Extract the (X, Y) coordinate from the center of the cell holding the provided text.  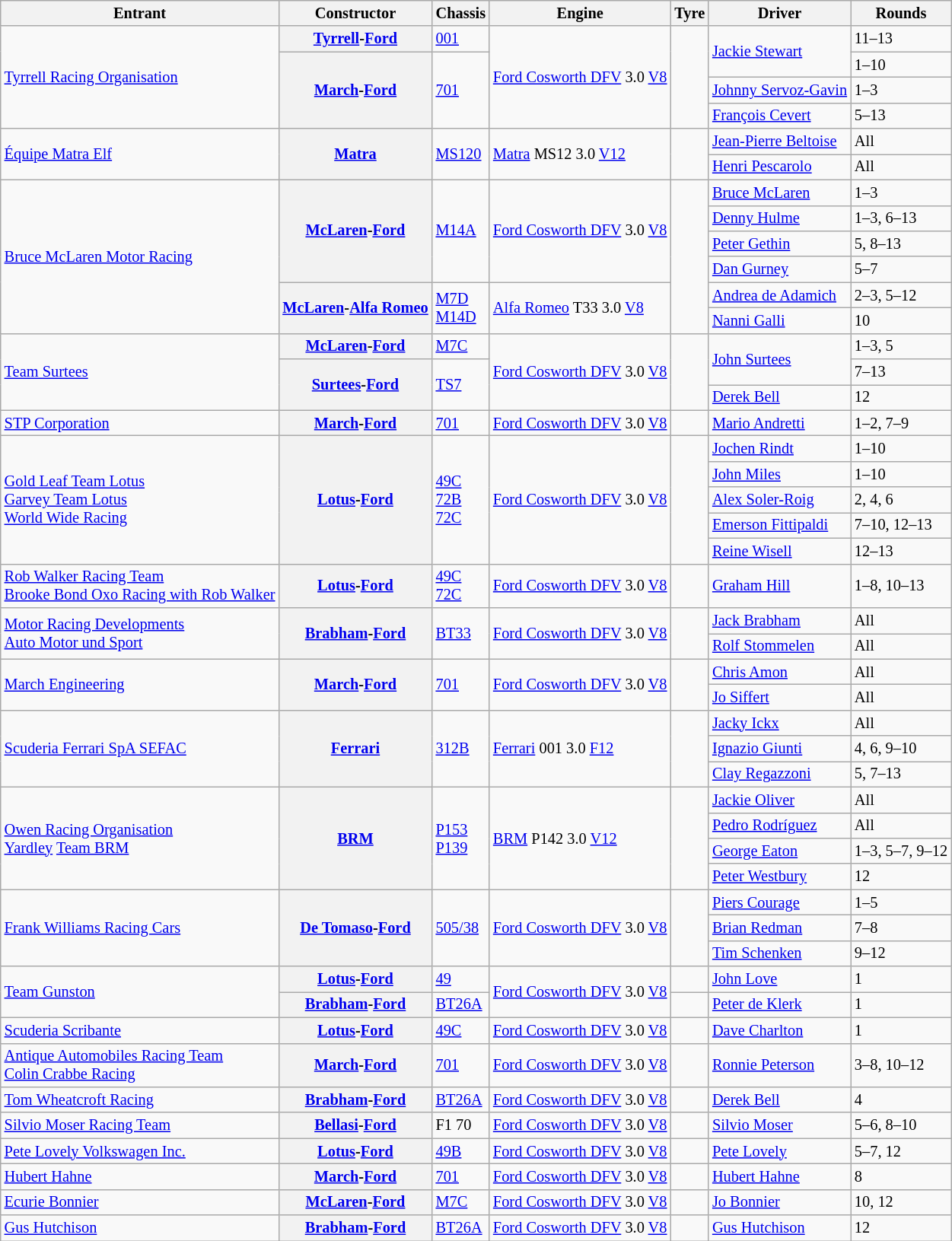
4, 6, 9–10 (901, 749)
8 (901, 1176)
5, 8–13 (901, 243)
3–8, 10–12 (901, 1065)
Bruce McLaren Motor Racing (140, 256)
Ferrari 001 3.0 F12 (580, 749)
Team Gunston (140, 992)
TS7 (461, 385)
Matra (355, 154)
Jo Siffert (779, 697)
Motor Racing Developments Auto Motor und Sport (140, 633)
Gold Leaf Team Lotus Garvey Team Lotus World Wide Racing (140, 499)
Reine Wisell (779, 551)
François Cevert (779, 116)
5–6, 8–10 (901, 1125)
49C (461, 1030)
Rounds (901, 13)
Tom Wheatcroft Racing (140, 1099)
Jo Bonnier (779, 1202)
Johnny Servoz-Gavin (779, 90)
5–7, 12 (901, 1151)
7–13 (901, 372)
Clay Regazzoni (779, 774)
F1 70 (461, 1125)
Scuderia Scribante (140, 1030)
9–12 (901, 953)
Alfa Romeo T33 3.0 V8 (580, 307)
Tyre (689, 13)
John Surtees (779, 359)
John Miles (779, 474)
2, 4, 6 (901, 500)
Pedro Rodríguez (779, 826)
Jean-Pierre Beltoise (779, 142)
49 (461, 979)
Scuderia Ferrari SpA SEFAC (140, 749)
1–2, 7–9 (901, 423)
Tyrrell Racing Organisation (140, 78)
P153P139 (461, 838)
Graham Hill (779, 586)
Brian Redman (779, 928)
Emerson Fittipaldi (779, 525)
Dan Gurney (779, 269)
1–3, 5 (901, 346)
Mario Andretti (779, 423)
Ecurie Bonnier (140, 1202)
Bruce McLaren (779, 193)
Chassis (461, 13)
7–8 (901, 928)
1–3, 6–13 (901, 218)
Tim Schenken (779, 953)
12–13 (901, 551)
1–5 (901, 902)
Antique Automobiles Racing Team Colin Crabbe Racing (140, 1065)
Henri Pescarolo (779, 167)
Nanni Galli (779, 320)
Bellasi-Ford (355, 1125)
5, 7–13 (901, 774)
Ferrari (355, 749)
5–13 (901, 116)
Jochen Rindt (779, 448)
Rolf Stommelen (779, 646)
Dave Charlton (779, 1030)
Pete Lovely Volkswagen Inc. (140, 1151)
Équipe Matra Elf (140, 154)
Jackie Oliver (779, 800)
Tyrrell-Ford (355, 39)
Constructor (355, 13)
BRM P142 3.0 V12 (580, 838)
Ignazio Giunti (779, 749)
1–3, 5–7, 9–12 (901, 851)
5–7 (901, 269)
312B (461, 749)
Andrea de Adamich (779, 295)
McLaren-Alfa Romeo (355, 307)
Peter Westbury (779, 877)
Ronnie Peterson (779, 1065)
John Love (779, 979)
Piers Courage (779, 902)
Surtees-Ford (355, 385)
Denny Hulme (779, 218)
10 (901, 320)
BRM (355, 838)
Peter Gethin (779, 243)
Alex Soler-Roig (779, 500)
Chris Amon (779, 672)
Driver (779, 13)
7–10, 12–13 (901, 525)
Frank Williams Racing Cars (140, 928)
Silvio Moser Racing Team (140, 1125)
49C72B72C (461, 499)
Peter de Klerk (779, 1004)
Engine (580, 13)
49C72C (461, 586)
De Tomaso-Ford (355, 928)
Matra MS12 3.0 V12 (580, 154)
001 (461, 39)
Owen Racing Organisation Yardley Team BRM (140, 838)
1–8, 10–13 (901, 586)
Jack Brabham (779, 620)
Silvio Moser (779, 1125)
Jackie Stewart (779, 52)
M14A (461, 231)
Jacky Ickx (779, 723)
505/38 (461, 928)
STP Corporation (140, 423)
10, 12 (901, 1202)
George Eaton (779, 851)
March Engineering (140, 685)
BT33 (461, 633)
Rob Walker Racing Team Brooke Bond Oxo Racing with Rob Walker (140, 586)
MS120 (461, 154)
49B (461, 1151)
Team Surtees (140, 371)
11–13 (901, 39)
Entrant (140, 13)
Pete Lovely (779, 1151)
4 (901, 1099)
M7DM14D (461, 307)
2–3, 5–12 (901, 295)
